Identify which cell holds the provided text, then report its [X, Y] central coordinate. 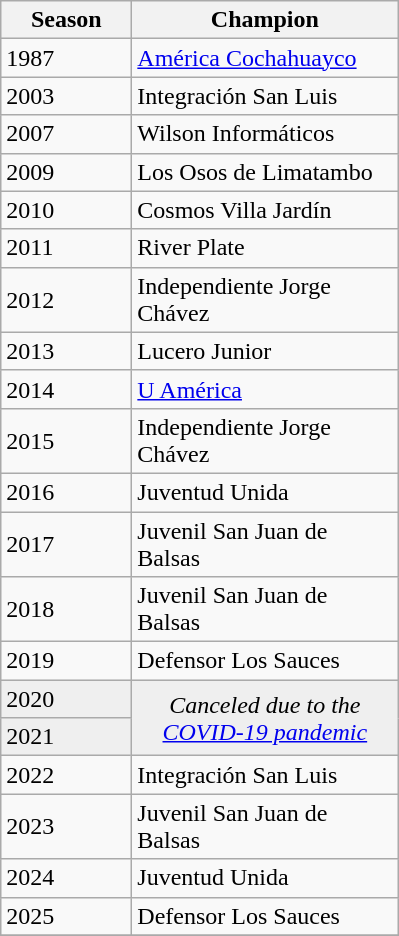
2021 [66, 737]
2019 [66, 661]
Canceled due to the COVID-19 pandemic [265, 718]
Los Osos de Limatambo [265, 172]
Wilson Informáticos [265, 134]
Season [66, 20]
2014 [66, 389]
2024 [66, 878]
2003 [66, 96]
Cosmos Villa Jardín [265, 210]
Lucero Junior [265, 351]
2013 [66, 351]
1987 [66, 58]
2022 [66, 775]
2015 [66, 440]
2025 [66, 916]
2007 [66, 134]
2012 [66, 300]
2020 [66, 699]
Champion [265, 20]
2016 [66, 492]
2010 [66, 210]
2011 [66, 248]
River Plate [265, 248]
2009 [66, 172]
2017 [66, 544]
2018 [66, 610]
U América [265, 389]
2023 [66, 826]
América Cochahuayco [265, 58]
